Detect which cell encompasses the target text, then output its [X, Y] center coordinate. 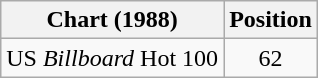
62 [271, 58]
Position [271, 20]
Chart (1988) [112, 20]
US Billboard Hot 100 [112, 58]
